Pinpoint the cell where the given text exists, returning its (X, Y) midpoint coordinate. 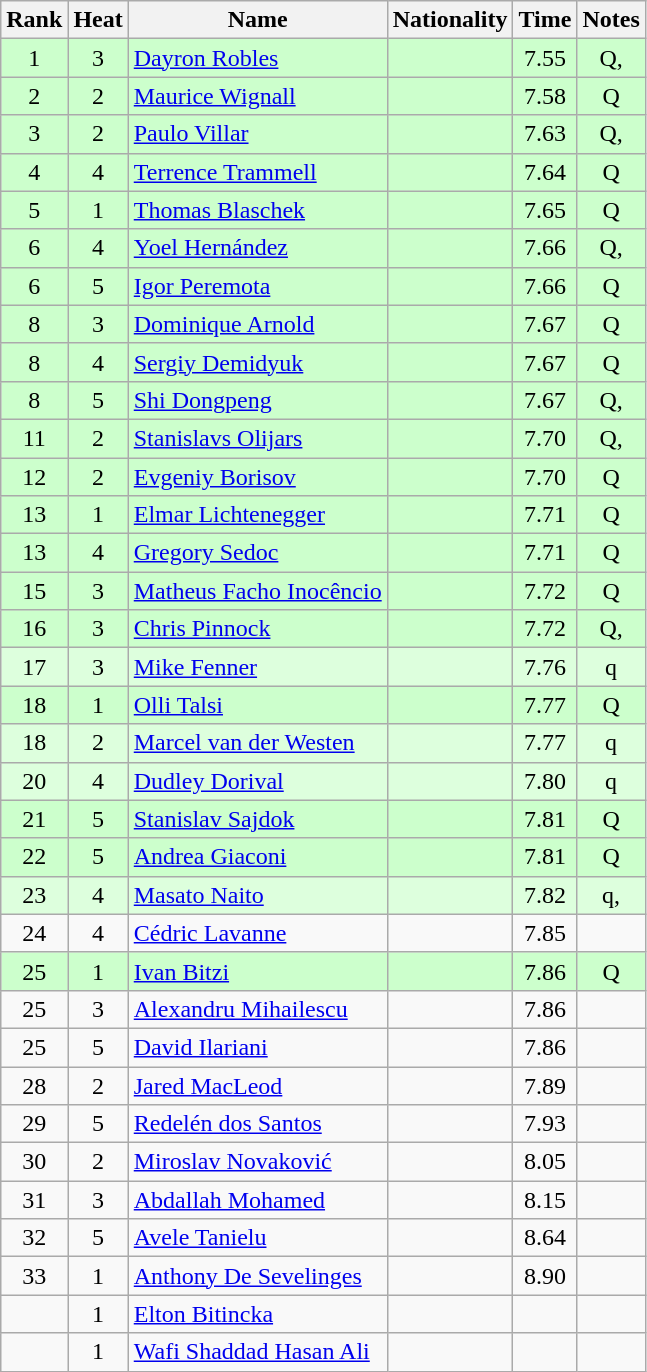
Cédric Lavanne (258, 933)
30 (34, 1162)
Olli Talsi (258, 705)
Time (545, 20)
7.82 (545, 895)
Elmar Lichtenegger (258, 515)
Alexandru Mihailescu (258, 1009)
7.93 (545, 1124)
Marcel van der Westen (258, 743)
7.58 (545, 96)
15 (34, 591)
7.80 (545, 781)
Dudley Dorival (258, 781)
Wafi Shaddad Hasan Ali (258, 1352)
16 (34, 629)
Yoel Hernández (258, 248)
Dominique Arnold (258, 324)
7.85 (545, 933)
11 (34, 438)
Paulo Villar (258, 134)
Avele Tanielu (258, 1238)
Sergiy Demidyuk (258, 362)
Stanislavs Olijars (258, 438)
8.90 (545, 1276)
Name (258, 20)
22 (34, 857)
Redelén dos Santos (258, 1124)
8.05 (545, 1162)
Masato Naito (258, 895)
Jared MacLeod (258, 1085)
Gregory Sedoc (258, 553)
7.65 (545, 210)
Evgeniy Borisov (258, 477)
Nationality (450, 20)
23 (34, 895)
29 (34, 1124)
Abdallah Mohamed (258, 1200)
Anthony De Sevelinges (258, 1276)
33 (34, 1276)
Heat (98, 20)
Notes (611, 20)
Ivan Bitzi (258, 971)
Maurice Wignall (258, 96)
David Ilariani (258, 1047)
12 (34, 477)
Matheus Facho Inocêncio (258, 591)
Elton Bitincka (258, 1314)
8.64 (545, 1238)
31 (34, 1200)
Igor Peremota (258, 286)
Rank (34, 20)
17 (34, 667)
Miroslav Novaković (258, 1162)
24 (34, 933)
20 (34, 781)
28 (34, 1085)
32 (34, 1238)
q, (611, 895)
8.15 (545, 1200)
Shi Dongpeng (258, 400)
7.55 (545, 58)
Terrence Trammell (258, 172)
Andrea Giaconi (258, 857)
21 (34, 819)
7.89 (545, 1085)
Stanislav Sajdok (258, 819)
Dayron Robles (258, 58)
7.63 (545, 134)
Chris Pinnock (258, 629)
7.76 (545, 667)
Thomas Blaschek (258, 210)
Mike Fenner (258, 667)
7.64 (545, 172)
